Output the (X, Y) coordinate of the center of the cell containing the given text.  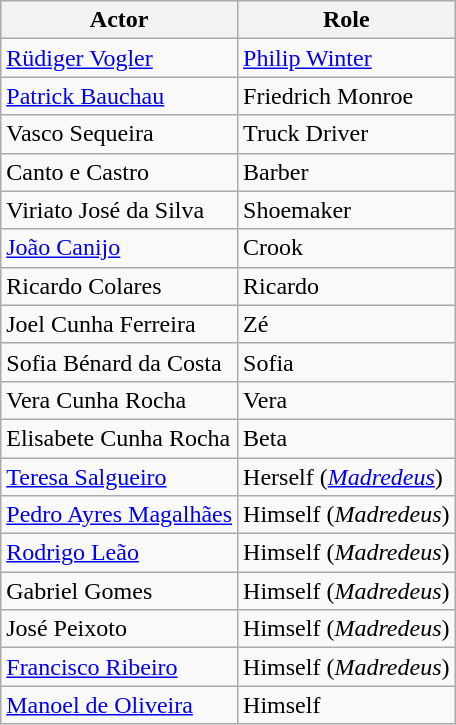
Herself (Madredeus) (346, 477)
Joel Cunha Ferreira (120, 324)
Canto e Castro (120, 172)
Vera Cunha Rocha (120, 400)
Teresa Salgueiro (120, 477)
Pedro Ayres Magalhães (120, 515)
Ricardo Colares (120, 286)
Vasco Sequeira (120, 134)
Crook (346, 248)
Vera (346, 400)
Friedrich Monroe (346, 96)
João Canijo (120, 248)
Actor (120, 20)
Manoel de Oliveira (120, 705)
Zé (346, 324)
Himself (346, 705)
Francisco Ribeiro (120, 667)
Ricardo (346, 286)
Barber (346, 172)
Philip Winter (346, 58)
Gabriel Gomes (120, 591)
Role (346, 20)
Shoemaker (346, 210)
Rüdiger Vogler (120, 58)
Rodrigo Leão (120, 553)
Patrick Bauchau (120, 96)
Truck Driver (346, 134)
Viriato José da Silva (120, 210)
José Peixoto (120, 629)
Beta (346, 438)
Sofia Bénard da Costa (120, 362)
Sofia (346, 362)
Elisabete Cunha Rocha (120, 438)
